Locate the cell with the specified text and output its (X, Y) center coordinate. 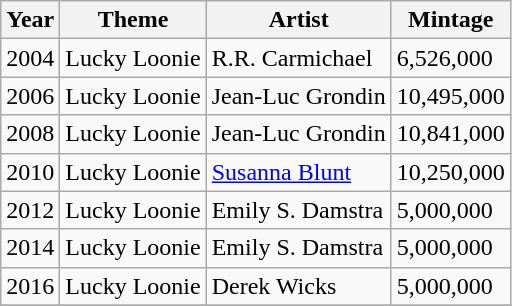
Year (30, 20)
10,495,000 (450, 96)
Susanna Blunt (298, 172)
Artist (298, 20)
10,250,000 (450, 172)
R.R. Carmichael (298, 58)
Mintage (450, 20)
2004 (30, 58)
Theme (133, 20)
2014 (30, 248)
Derek Wicks (298, 286)
2012 (30, 210)
2006 (30, 96)
2008 (30, 134)
6,526,000 (450, 58)
10,841,000 (450, 134)
2010 (30, 172)
2016 (30, 286)
